From the cell containing the given text, extract its center point as [X, Y] coordinate. 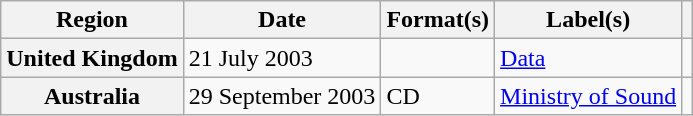
Label(s) [588, 20]
Ministry of Sound [588, 96]
United Kingdom [92, 58]
Region [92, 20]
Date [282, 20]
Format(s) [438, 20]
Data [588, 58]
Australia [92, 96]
29 September 2003 [282, 96]
21 July 2003 [282, 58]
CD [438, 96]
